For the text-containing cell, return its midpoint in (X, Y) coordinate format. 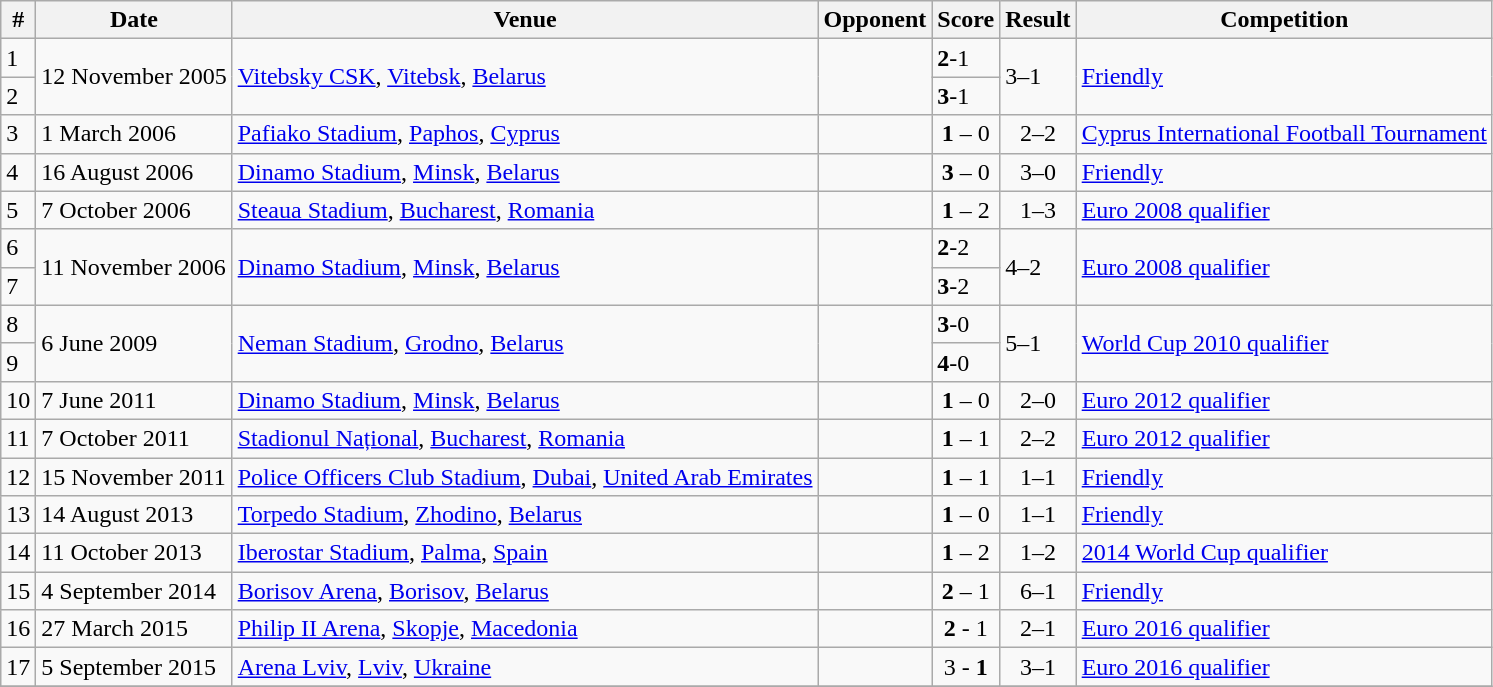
Neman Stadium, Grodno, Belarus (525, 343)
Result (1038, 20)
9 (18, 362)
Pafiako Stadium, Paphos, Cyprus (525, 134)
10 (18, 400)
16 (18, 629)
1 March 2006 (134, 134)
6 June 2009 (134, 343)
11 (18, 438)
7 October 2011 (134, 438)
16 August 2006 (134, 172)
Score (966, 20)
5 (18, 210)
Steaua Stadium, Bucharest, Romania (525, 210)
7 October 2006 (134, 210)
3–0 (1038, 172)
3-1 (966, 96)
12 (18, 477)
Torpedo Stadium, Zhodino, Belarus (525, 515)
Philip II Arena, Skopje, Macedonia (525, 629)
Opponent (875, 20)
3 – 0 (966, 172)
27 March 2015 (134, 629)
17 (18, 667)
4–2 (1038, 267)
# (18, 20)
Iberostar Stadium, Palma, Spain (525, 553)
2–1 (1038, 629)
7 June 2011 (134, 400)
13 (18, 515)
Vitebsky CSK, Vitebsk, Belarus (525, 77)
8 (18, 324)
15 November 2011 (134, 477)
2 (18, 96)
14 August 2013 (134, 515)
2014 World Cup qualifier (1284, 553)
2 – 1 (966, 591)
2–0 (1038, 400)
11 November 2006 (134, 267)
4 (18, 172)
2-1 (966, 58)
7 (18, 286)
Date (134, 20)
Borisov Arena, Borisov, Belarus (525, 591)
1–2 (1038, 553)
Competition (1284, 20)
12 November 2005 (134, 77)
Stadionul Național, Bucharest, Romania (525, 438)
Police Officers Club Stadium, Dubai, United Arab Emirates (525, 477)
1 (18, 58)
3-2 (966, 286)
2 - 1 (966, 629)
Cyprus International Football Tournament (1284, 134)
Arena Lviv, Lviv, Ukraine (525, 667)
5–1 (1038, 343)
5 September 2015 (134, 667)
11 October 2013 (134, 553)
Venue (525, 20)
1–3 (1038, 210)
6–1 (1038, 591)
6 (18, 248)
3-0 (966, 324)
3 (18, 134)
2-2 (966, 248)
4 September 2014 (134, 591)
3 - 1 (966, 667)
4-0 (966, 362)
15 (18, 591)
World Cup 2010 qualifier (1284, 343)
14 (18, 553)
